Pinpoint the cell where the given text exists, returning its (x, y) midpoint coordinate. 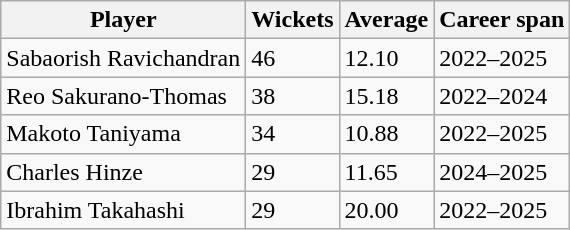
46 (292, 58)
Makoto Taniyama (124, 134)
12.10 (386, 58)
Reo Sakurano-Thomas (124, 96)
Average (386, 20)
2022–2024 (502, 96)
34 (292, 134)
11.65 (386, 172)
Charles Hinze (124, 172)
20.00 (386, 210)
Sabaorish Ravichandran (124, 58)
Player (124, 20)
15.18 (386, 96)
38 (292, 96)
10.88 (386, 134)
Ibrahim Takahashi (124, 210)
2024–2025 (502, 172)
Career span (502, 20)
Wickets (292, 20)
